Detect which cell encompasses the target text, then output its (X, Y) center coordinate. 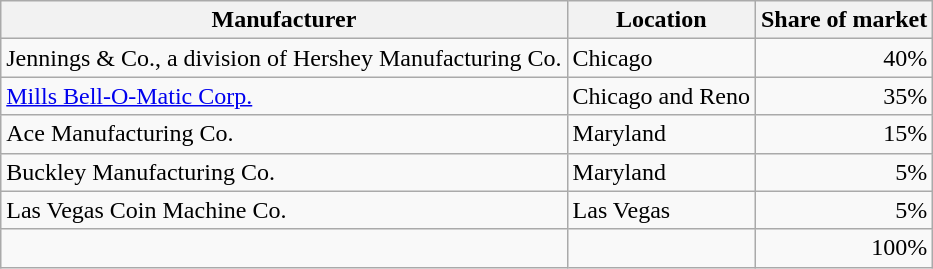
40% (844, 58)
Las Vegas Coin Machine Co. (284, 210)
Jennings & Co., a division of Hershey Manufacturing Co. (284, 58)
Share of market (844, 20)
Mills Bell-O-Matic Corp. (284, 96)
Chicago and Reno (661, 96)
Manufacturer (284, 20)
Location (661, 20)
Buckley Manufacturing Co. (284, 172)
Ace Manufacturing Co. (284, 134)
35% (844, 96)
15% (844, 134)
Las Vegas (661, 210)
Chicago (661, 58)
100% (844, 248)
